From the cell containing the given text, extract its center point as [X, Y] coordinate. 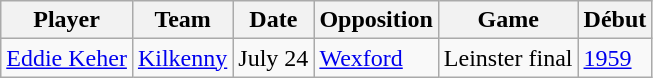
1959 [615, 58]
July 24 [274, 58]
Leinster final [508, 58]
Player [67, 20]
Eddie Keher [67, 58]
Game [508, 20]
Kilkenny [182, 58]
Team [182, 20]
Wexford [376, 58]
Opposition [376, 20]
Date [274, 20]
Début [615, 20]
